Provide the [X, Y] coordinate of the cell's center where the given text is located.  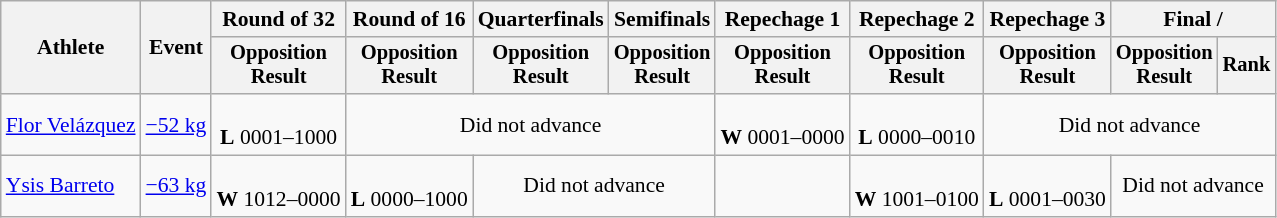
Repechage 3 [1048, 19]
Ysis Barreto [71, 186]
L 0001–1000 [278, 124]
Athlete [71, 48]
L 0000–0010 [917, 124]
L 0000–1000 [410, 186]
Event [176, 48]
Semifinals [662, 19]
W 1012–0000 [278, 186]
Repechage 2 [917, 19]
Quarterfinals [541, 19]
Flor Velázquez [71, 124]
−52 kg [176, 124]
Round of 32 [278, 19]
Round of 16 [410, 19]
−63 kg [176, 186]
W 1001–0100 [917, 186]
Rank [1247, 66]
Final / [1193, 19]
L 0001–0030 [1048, 186]
Repechage 1 [782, 19]
W 0001–0000 [782, 124]
